Pinpoint the cell where the given text exists, returning its [x, y] midpoint coordinate. 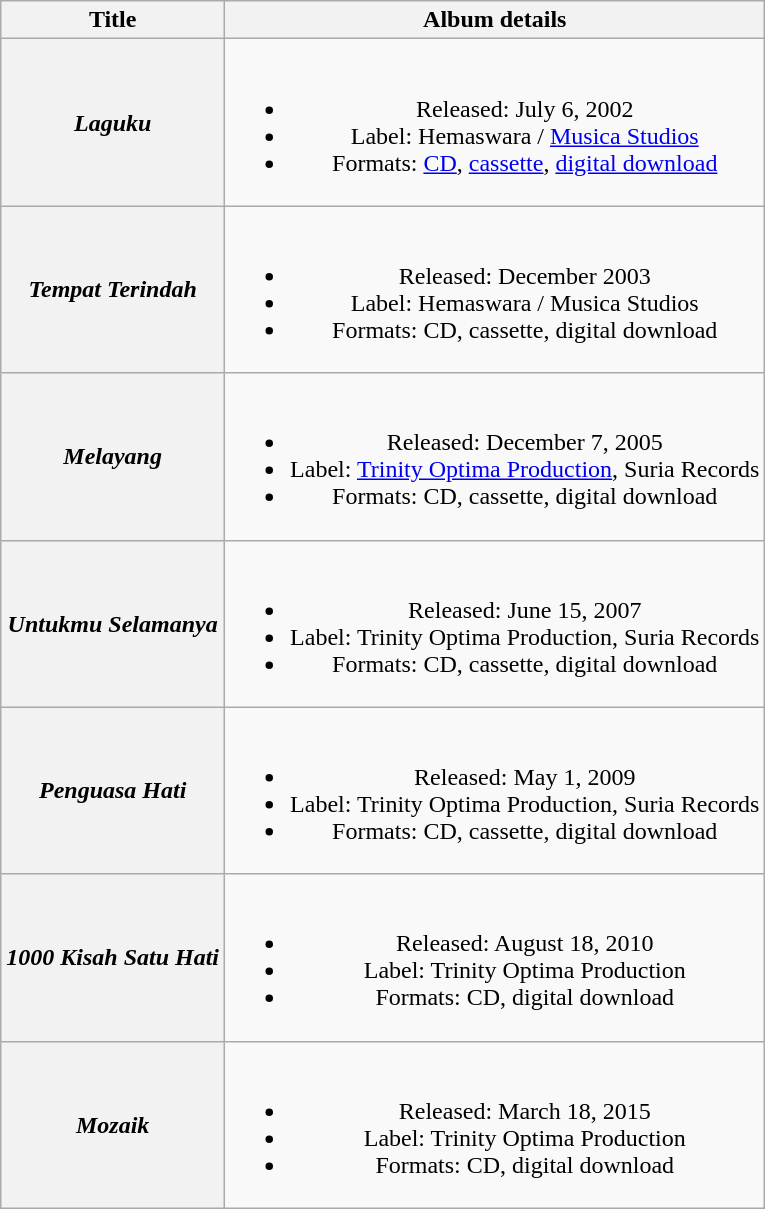
Released: July 6, 2002Label: Hemaswara / Musica StudiosFormats: CD, cassette, digital download [495, 122]
Untukmu Selamanya [113, 624]
Melayang [113, 456]
Released: December 7, 2005Label: Trinity Optima Production, Suria RecordsFormats: CD, cassette, digital download [495, 456]
Tempat Terindah [113, 290]
Released: June 15, 2007Label: Trinity Optima Production, Suria RecordsFormats: CD, cassette, digital download [495, 624]
1000 Kisah Satu Hati [113, 958]
Released: August 18, 2010Label: Trinity Optima ProductionFormats: CD, digital download [495, 958]
Laguku [113, 122]
Album details [495, 20]
Penguasa Hati [113, 790]
Mozaik [113, 1124]
Released: December 2003Label: Hemaswara / Musica StudiosFormats: CD, cassette, digital download [495, 290]
Title [113, 20]
Released: March 18, 2015Label: Trinity Optima ProductionFormats: CD, digital download [495, 1124]
Released: May 1, 2009Label: Trinity Optima Production, Suria RecordsFormats: CD, cassette, digital download [495, 790]
